For the text-containing cell, return its midpoint in [X, Y] coordinate format. 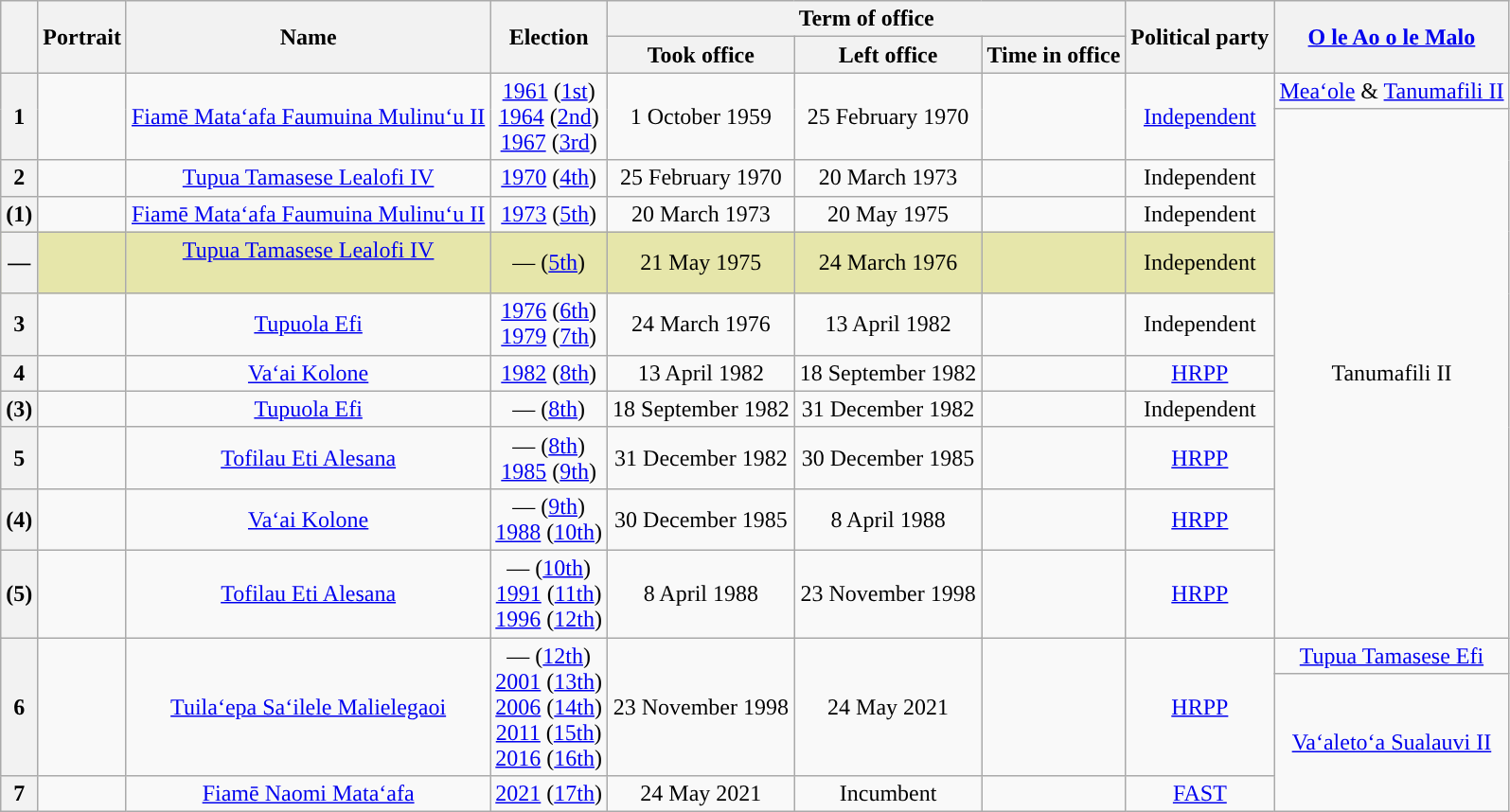
Took office [702, 55]
1976 (6th)1979 (7th) [549, 324]
1 [19, 116]
— (8th) [549, 409]
Tanumafili II [1392, 373]
7 [19, 794]
Election [549, 37]
Left office [888, 55]
1970 (4th) [549, 178]
(1) [19, 214]
Vaʻaletoʻa Sualauvi II [1392, 743]
— (10th)1991 (11th)1996 (12th) [549, 593]
— [19, 263]
1961 (1st)1964 (2nd)1967 (3rd) [549, 116]
Time in office [1054, 55]
(4) [19, 519]
Term of office [867, 19]
— (5th) [549, 263]
— (9th)1988 (10th) [549, 519]
(5) [19, 593]
Fiamē Naomi Mataʻafa [308, 794]
6 [19, 707]
4 [19, 373]
Meaʻole & Tanumafili II [1392, 91]
Name [308, 37]
Political party [1200, 37]
5 [19, 458]
Tuilaʻepa Saʻilele Malielegaoi [308, 707]
Portrait [82, 37]
1973 (5th) [549, 214]
2021 (17th) [549, 794]
3 [19, 324]
21 May 1975 [702, 263]
2 [19, 178]
— (8th) 1985 (9th) [549, 458]
1982 (8th) [549, 373]
— (12th)2001 (13th)2006 (14th)2011 (15th)2016 (16th) [549, 707]
Incumbent [888, 794]
1 October 1959 [702, 116]
FAST [1200, 794]
20 May 1975 [888, 214]
Tupua Tamasese Efi [1392, 656]
O le Ao o le Malo [1392, 37]
(3) [19, 409]
